Determine the [X, Y] coordinate at the center of the cell enclosing the given text.  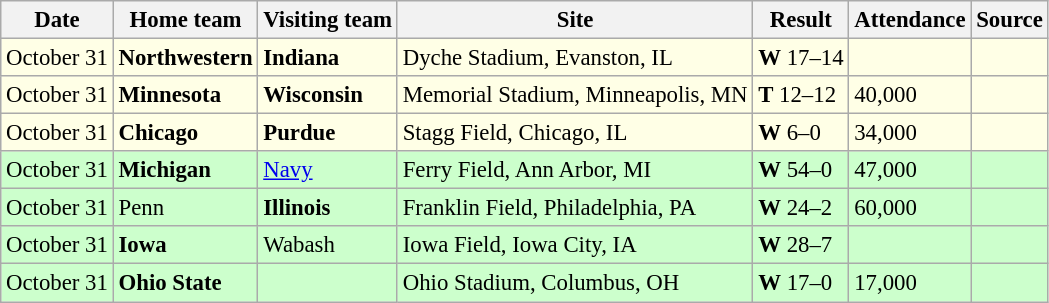
Iowa [186, 245]
47,000 [910, 170]
Home team [186, 20]
Iowa Field, Iowa City, IA [574, 245]
W 6–0 [801, 133]
Source [1010, 20]
Ferry Field, Ann Arbor, MI [574, 170]
34,000 [910, 133]
W 28–7 [801, 245]
Penn [186, 208]
W 54–0 [801, 170]
17,000 [910, 283]
W 17–14 [801, 58]
Ohio Stadium, Columbus, OH [574, 283]
40,000 [910, 95]
Franklin Field, Philadelphia, PA [574, 208]
Illinois [328, 208]
T 12–12 [801, 95]
Indiana [328, 58]
Memorial Stadium, Minneapolis, MN [574, 95]
60,000 [910, 208]
Stagg Field, Chicago, IL [574, 133]
Northwestern [186, 58]
W 17–0 [801, 283]
Visiting team [328, 20]
Purdue [328, 133]
Wisconsin [328, 95]
Dyche Stadium, Evanston, IL [574, 58]
Site [574, 20]
Wabash [328, 245]
Ohio State [186, 283]
Minnesota [186, 95]
Chicago [186, 133]
Attendance [910, 20]
Michigan [186, 170]
Navy [328, 170]
W 24–2 [801, 208]
Result [801, 20]
Date [57, 20]
